Find where the given text appears and provide that cell's center as [x, y] coordinate. 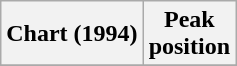
Chart (1994) [72, 34]
Peakposition [189, 34]
